Scan for the cell matching the given text and deliver its (x, y) coordinate at center. 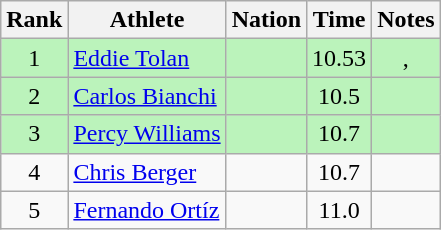
2 (34, 96)
Eddie Tolan (147, 58)
Carlos Bianchi (147, 96)
5 (34, 210)
Fernando Ortíz (147, 210)
Chris Berger (147, 172)
Time (340, 20)
Percy Williams (147, 134)
1 (34, 58)
Rank (34, 20)
, (406, 58)
10.53 (340, 58)
11.0 (340, 210)
10.5 (340, 96)
3 (34, 134)
Athlete (147, 20)
4 (34, 172)
Notes (406, 20)
Nation (266, 20)
